Capture the cell that displays the provided text and extract its (X, Y) central coordinate. 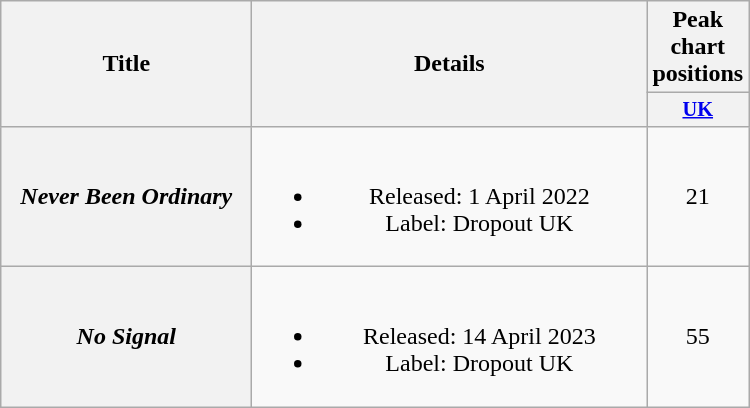
UK (698, 110)
55 (698, 337)
Peak chart positions (698, 47)
Never Been Ordinary (126, 196)
Released: 1 April 2022Label: Dropout UK (450, 196)
Title (126, 64)
Details (450, 64)
No Signal (126, 337)
Released: 14 April 2023Label: Dropout UK (450, 337)
21 (698, 196)
